Search for the cell housing the specified text and yield its (x, y) center coordinate. 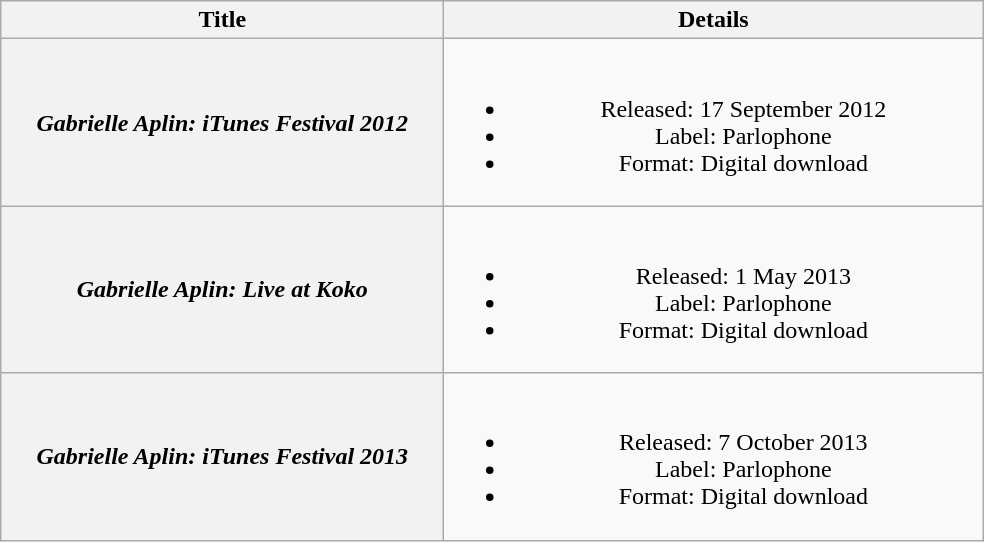
Gabrielle Aplin: Live at Koko (222, 290)
Released: 7 October 2013Label: ParlophoneFormat: Digital download (714, 456)
Gabrielle Aplin: iTunes Festival 2013 (222, 456)
Title (222, 20)
Details (714, 20)
Released: 17 September 2012Label: ParlophoneFormat: Digital download (714, 122)
Released: 1 May 2013Label: ParlophoneFormat: Digital download (714, 290)
Gabrielle Aplin: iTunes Festival 2012 (222, 122)
